Search for the cell housing the specified text and yield its [x, y] center coordinate. 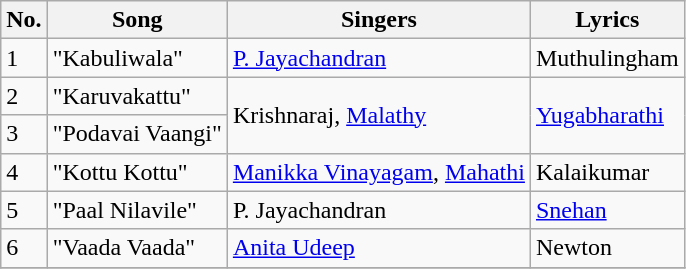
5 [24, 210]
2 [24, 96]
"Vaada Vaada" [137, 248]
1 [24, 58]
Muthulingham [607, 58]
Singers [378, 20]
"Kabuliwala" [137, 58]
Manikka Vinayagam, Mahathi [378, 172]
"Karuvakattu" [137, 96]
Kalaikumar [607, 172]
Yugabharathi [607, 115]
Snehan [607, 210]
No. [24, 20]
"Kottu Kottu" [137, 172]
Anita Udeep [378, 248]
Lyrics [607, 20]
Krishnaraj, Malathy [378, 115]
"Paal Nilavile" [137, 210]
Newton [607, 248]
4 [24, 172]
3 [24, 134]
"Podavai Vaangi" [137, 134]
Song [137, 20]
6 [24, 248]
